Search for the cell housing the specified text and yield its (x, y) center coordinate. 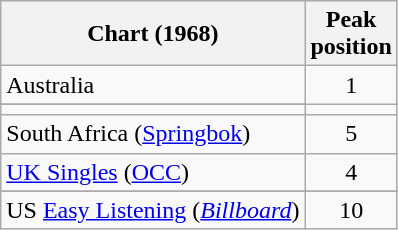
1 (351, 85)
5 (351, 134)
UK Singles (OCC) (153, 172)
Chart (1968) (153, 34)
4 (351, 172)
Australia (153, 85)
Peakposition (351, 34)
South Africa (Springbok) (153, 134)
10 (351, 210)
US Easy Listening (Billboard) (153, 210)
